Capture the cell that displays the provided text and extract its (X, Y) central coordinate. 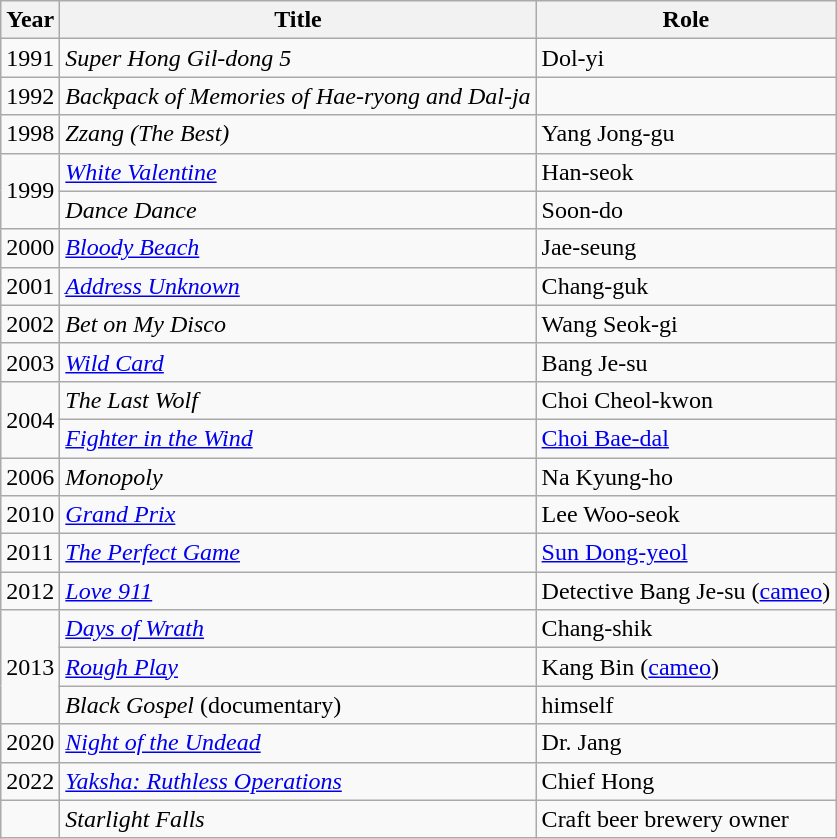
Yaksha: Ruthless Operations (298, 781)
Starlight Falls (298, 819)
Choi Cheol-kwon (686, 400)
himself (686, 705)
Monopoly (298, 477)
Dol-yi (686, 58)
Backpack of Memories of Hae-ryong and Dal-ja (298, 96)
White Valentine (298, 172)
Chief Hong (686, 781)
2010 (30, 515)
2006 (30, 477)
Choi Bae-dal (686, 438)
Year (30, 20)
The Last Wolf (298, 400)
Soon-do (686, 210)
Zzang (The Best) (298, 134)
Super Hong Gil-dong 5 (298, 58)
2001 (30, 286)
Title (298, 20)
Lee Woo-seok (686, 515)
The Perfect Game (298, 553)
2011 (30, 553)
Craft beer brewery owner (686, 819)
Yang Jong-gu (686, 134)
Address Unknown (298, 286)
Fighter in the Wind (298, 438)
Bang Je-su (686, 362)
Bloody Beach (298, 248)
2004 (30, 419)
2013 (30, 667)
Dance Dance (298, 210)
Black Gospel (documentary) (298, 705)
Dr. Jang (686, 743)
2012 (30, 591)
2020 (30, 743)
Jae-seung (686, 248)
Chang-guk (686, 286)
Night of the Undead (298, 743)
2000 (30, 248)
Rough Play (298, 667)
Love 911 (298, 591)
Wang Seok-gi (686, 324)
Days of Wrath (298, 629)
1999 (30, 191)
2002 (30, 324)
Grand Prix (298, 515)
Detective Bang Je-su (cameo) (686, 591)
Role (686, 20)
Chang-shik (686, 629)
1998 (30, 134)
2022 (30, 781)
Kang Bin (cameo) (686, 667)
Han-seok (686, 172)
Na Kyung-ho (686, 477)
1992 (30, 96)
1991 (30, 58)
Sun Dong-yeol (686, 553)
Bet on My Disco (298, 324)
2003 (30, 362)
Wild Card (298, 362)
